Pinpoint the cell where the given text exists, returning its [x, y] midpoint coordinate. 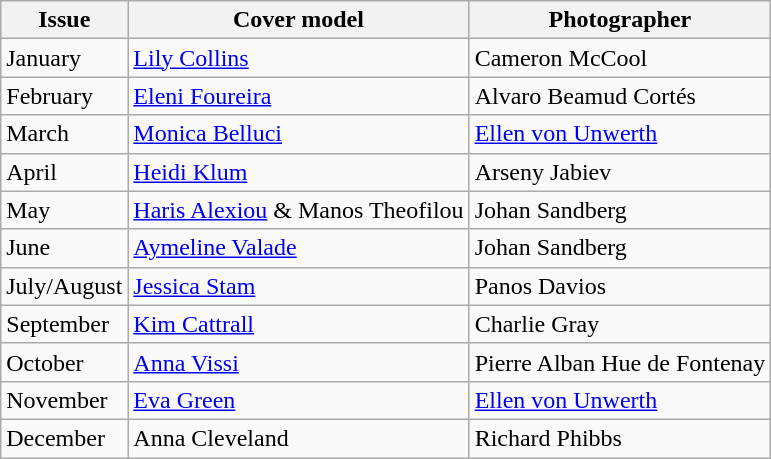
Anna Cleveland [298, 438]
February [64, 96]
Heidi Klum [298, 172]
Haris Alexiou & Manos Theofilou [298, 210]
Monica Belluci [298, 134]
Panos Davios [620, 286]
Photographer [620, 20]
May [64, 210]
Jessica Stam [298, 286]
Arseny Jabiev [620, 172]
Pierre Alban Hue de Fontenay [620, 362]
July/August [64, 286]
April [64, 172]
Cover model [298, 20]
Charlie Gray [620, 324]
Cameron McCool [620, 58]
Richard Phibbs [620, 438]
March [64, 134]
June [64, 248]
September [64, 324]
Lily Collins [298, 58]
January [64, 58]
November [64, 400]
Anna Vissi [298, 362]
Aymeline Valade [298, 248]
December [64, 438]
Eleni Foureira [298, 96]
Alvaro Beamud Cortés [620, 96]
October [64, 362]
Issue [64, 20]
Kim Cattrall [298, 324]
Eva Green [298, 400]
